Provide the [X, Y] coordinate of the cell's center where the given text is located.  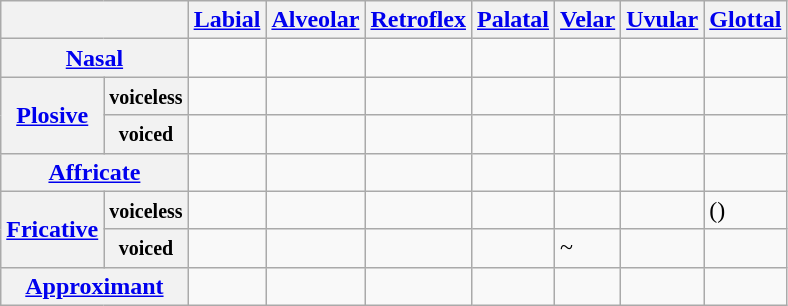
Labial [227, 20]
() [746, 210]
Uvular [662, 20]
Approximant [94, 286]
Nasal [94, 58]
Fricative [52, 229]
Affricate [94, 172]
Glottal [746, 20]
Velar [588, 20]
~ [588, 248]
Palatal [512, 20]
Plosive [52, 115]
Retroflex [418, 20]
Alveolar [316, 20]
